Extract the (X, Y) coordinate from the center of the cell holding the provided text.  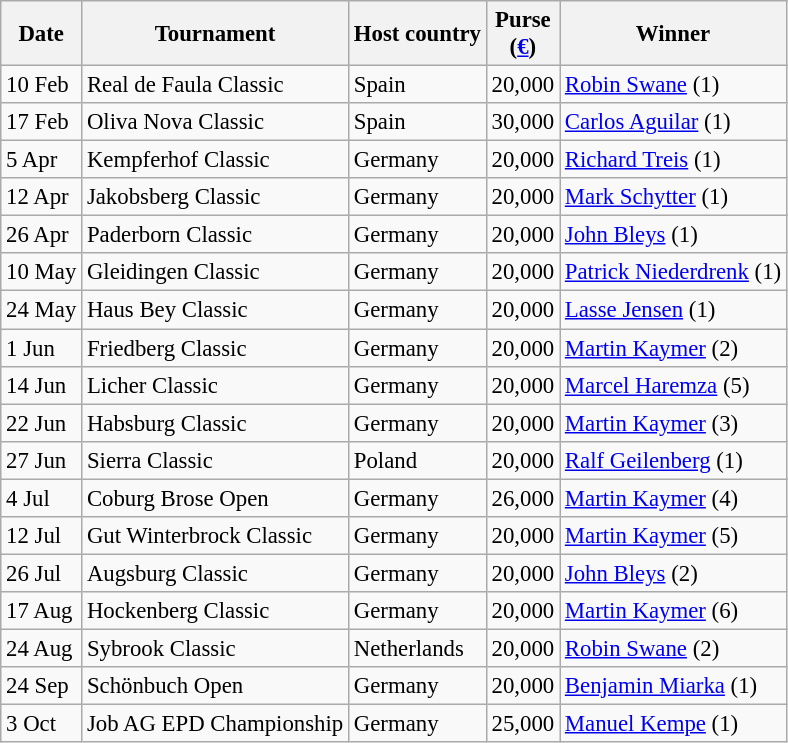
John Bleys (2) (674, 573)
Paderborn Classic (216, 235)
26 Jul (42, 573)
4 Jul (42, 498)
Poland (417, 460)
Robin Swane (1) (674, 85)
25,000 (522, 724)
12 Jul (42, 536)
Sierra Classic (216, 460)
Hockenberg Classic (216, 611)
Date (42, 34)
Robin Swane (2) (674, 648)
Gut Winterbrock Classic (216, 536)
Augsburg Classic (216, 573)
26,000 (522, 498)
Tournament (216, 34)
Carlos Aguilar (1) (674, 122)
3 Oct (42, 724)
Kempferhof Classic (216, 160)
Winner (674, 34)
17 Aug (42, 611)
14 Jun (42, 385)
1 Jun (42, 348)
Jakobsberg Classic (216, 197)
24 Sep (42, 686)
Real de Faula Classic (216, 85)
Mark Schytter (1) (674, 197)
Host country (417, 34)
Benjamin Miarka (1) (674, 686)
24 Aug (42, 648)
Schönbuch Open (216, 686)
10 Feb (42, 85)
Lasse Jensen (1) (674, 310)
Oliva Nova Classic (216, 122)
26 Apr (42, 235)
Patrick Niederdrenk (1) (674, 273)
Martin Kaymer (4) (674, 498)
10 May (42, 273)
Purse(€) (522, 34)
Martin Kaymer (6) (674, 611)
17 Feb (42, 122)
Licher Classic (216, 385)
Friedberg Classic (216, 348)
Martin Kaymer (5) (674, 536)
Sybrook Classic (216, 648)
John Bleys (1) (674, 235)
Gleidingen Classic (216, 273)
30,000 (522, 122)
Marcel Haremza (5) (674, 385)
12 Apr (42, 197)
Martin Kaymer (2) (674, 348)
Ralf Geilenberg (1) (674, 460)
Job AG EPD Championship (216, 724)
Netherlands (417, 648)
22 Jun (42, 423)
24 May (42, 310)
Manuel Kempe (1) (674, 724)
Coburg Brose Open (216, 498)
5 Apr (42, 160)
Haus Bey Classic (216, 310)
Habsburg Classic (216, 423)
27 Jun (42, 460)
Richard Treis (1) (674, 160)
Martin Kaymer (3) (674, 423)
